Locate the cell with the specified text and output its (X, Y) center coordinate. 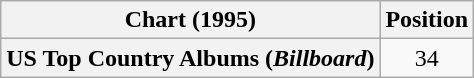
Position (427, 20)
Chart (1995) (190, 20)
34 (427, 58)
US Top Country Albums (Billboard) (190, 58)
